Extract the [x, y] coordinate from the center of the cell holding the provided text.  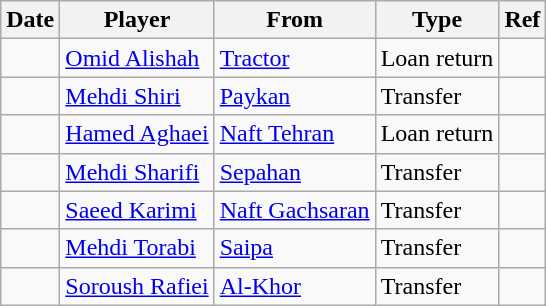
Paykan [294, 96]
Al-Khor [294, 286]
Sepahan [294, 172]
Type [437, 20]
Mehdi Sharifi [137, 172]
Mehdi Shiri [137, 96]
Ref [522, 20]
Hamed Aghaei [137, 134]
From [294, 20]
Naft Tehran [294, 134]
Mehdi Torabi [137, 248]
Soroush Rafiei [137, 286]
Tractor [294, 58]
Saeed Karimi [137, 210]
Saipa [294, 248]
Naft Gachsaran [294, 210]
Omid Alishah [137, 58]
Date [30, 20]
Player [137, 20]
